Output the [x, y] coordinate of the center of the cell containing the given text.  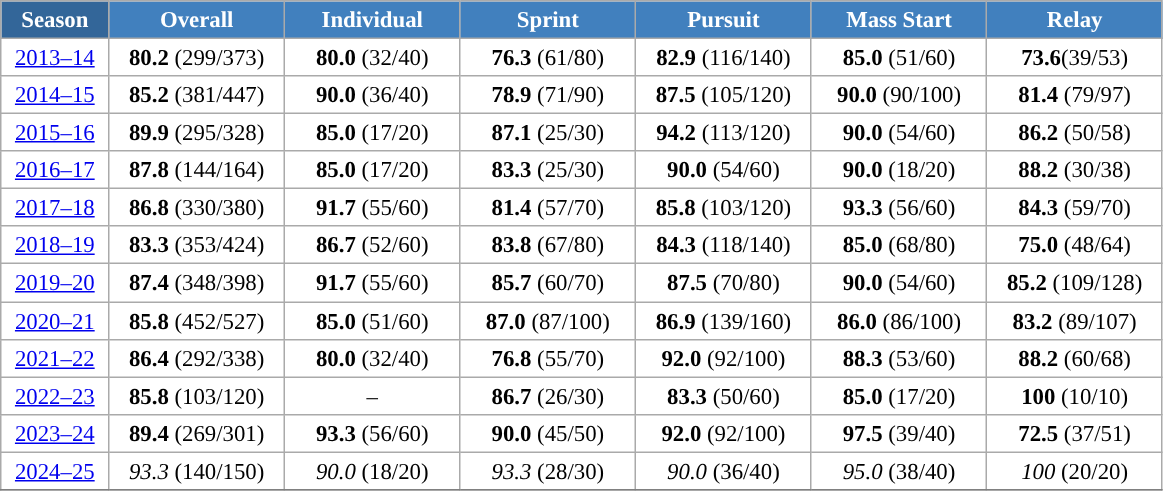
87.0 (87/100) [548, 321]
80.2 (299/373) [197, 58]
Relay [1075, 20]
73.6(39/53) [1075, 58]
Mass Start [899, 20]
86.9 (139/160) [724, 321]
88.3 (53/60) [899, 358]
75.0 (48/64) [1075, 245]
90.0 (90/100) [899, 95]
2021–22 [55, 358]
– [372, 396]
84.3 (118/140) [724, 245]
76.8 (55/70) [548, 358]
88.2 (30/38) [1075, 170]
86.8 (330/380) [197, 208]
83.2 (89/107) [1075, 321]
83.8 (67/80) [548, 245]
2014–15 [55, 95]
85.2 (109/128) [1075, 283]
82.9 (116/140) [724, 58]
84.3 (59/70) [1075, 208]
81.4 (79/97) [1075, 95]
2018–19 [55, 245]
83.3 (25/30) [548, 170]
87.5 (105/120) [724, 95]
87.5 (70/80) [724, 283]
85.7 (60/70) [548, 283]
94.2 (113/120) [724, 133]
Pursuit [724, 20]
86.7 (26/30) [548, 396]
2017–18 [55, 208]
Overall [197, 20]
85.0 (68/80) [899, 245]
86.2 (50/58) [1075, 133]
90.0 (45/50) [548, 433]
86.7 (52/60) [372, 245]
Sprint [548, 20]
87.1 (25/30) [548, 133]
2015–16 [55, 133]
87.8 (144/164) [197, 170]
Season [55, 20]
85.8 (452/527) [197, 321]
95.0 (38/40) [899, 471]
97.5 (39/40) [899, 433]
2022–23 [55, 396]
89.9 (295/328) [197, 133]
72.5 (37/51) [1075, 433]
85.2 (381/447) [197, 95]
76.3 (61/80) [548, 58]
100 (10/10) [1075, 396]
83.3 (353/424) [197, 245]
81.4 (57/70) [548, 208]
86.0 (86/100) [899, 321]
2020–21 [55, 321]
87.4 (348/398) [197, 283]
86.4 (292/338) [197, 358]
2013–14 [55, 58]
2019–20 [55, 283]
2023–24 [55, 433]
89.4 (269/301) [197, 433]
Individual [372, 20]
78.9 (71/90) [548, 95]
88.2 (60/68) [1075, 358]
2024–25 [55, 471]
93.3 (28/30) [548, 471]
83.3 (50/60) [724, 396]
2016–17 [55, 170]
93.3 (140/150) [197, 471]
100 (20/20) [1075, 471]
